Return (X, Y) of the center of cell containing provided text 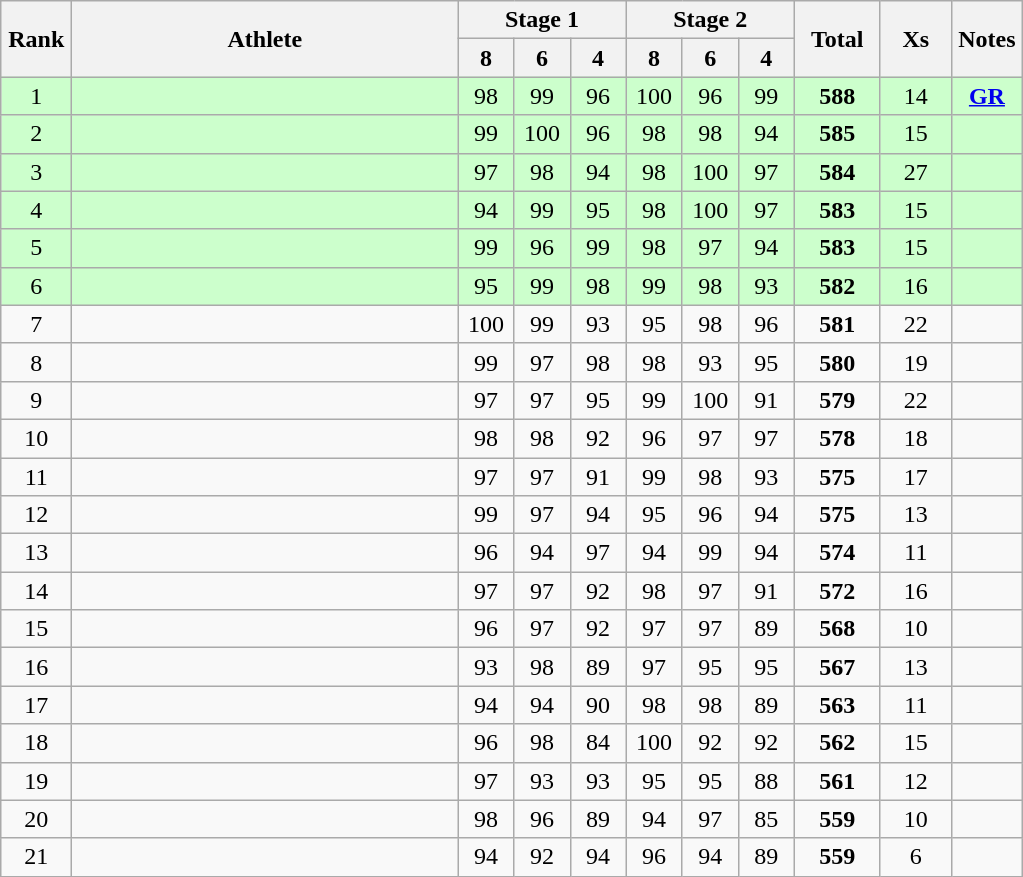
580 (837, 362)
561 (837, 781)
588 (837, 96)
7 (36, 324)
585 (837, 134)
Notes (986, 39)
84 (598, 743)
27 (916, 172)
3 (36, 172)
88 (766, 781)
574 (837, 553)
20 (36, 819)
562 (837, 743)
568 (837, 629)
578 (837, 438)
582 (837, 286)
5 (36, 248)
9 (36, 400)
90 (598, 705)
Xs (916, 39)
Stage 2 (710, 20)
584 (837, 172)
1 (36, 96)
Total (837, 39)
567 (837, 667)
Athlete (265, 39)
563 (837, 705)
Rank (36, 39)
21 (36, 857)
85 (766, 819)
579 (837, 400)
Stage 1 (542, 20)
2 (36, 134)
572 (837, 591)
581 (837, 324)
GR (986, 96)
